Identify which cell holds the provided text, then report its [X, Y] central coordinate. 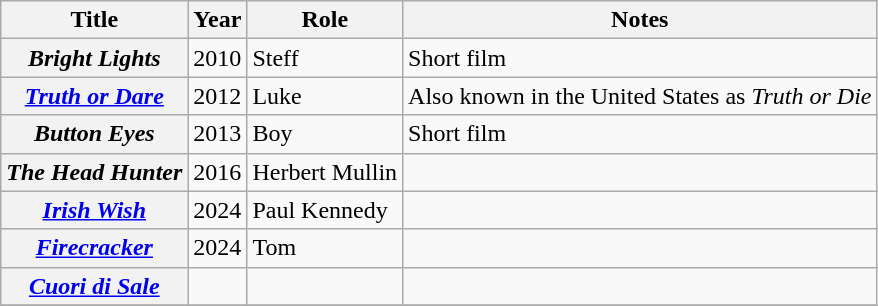
Role [325, 20]
Year [218, 20]
2013 [218, 134]
Boy [325, 134]
2016 [218, 172]
Bright Lights [94, 58]
2010 [218, 58]
Herbert Mullin [325, 172]
Firecracker [94, 248]
Cuori di Sale [94, 286]
Paul Kennedy [325, 210]
The Head Hunter [94, 172]
Irish Wish [94, 210]
Truth or Dare [94, 96]
Luke [325, 96]
Tom [325, 248]
Button Eyes [94, 134]
Also known in the United States as Truth or Die [640, 96]
Steff [325, 58]
Title [94, 20]
Notes [640, 20]
2012 [218, 96]
